Output the (X, Y) coordinate of the center of the cell containing the given text.  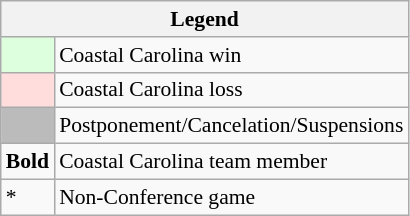
* (28, 197)
Legend (205, 19)
Coastal Carolina team member (231, 162)
Bold (28, 162)
Non-Conference game (231, 197)
Coastal Carolina loss (231, 90)
Coastal Carolina win (231, 55)
Postponement/Cancelation/Suspensions (231, 126)
